Find where the given text appears and provide that cell's center as [x, y] coordinate. 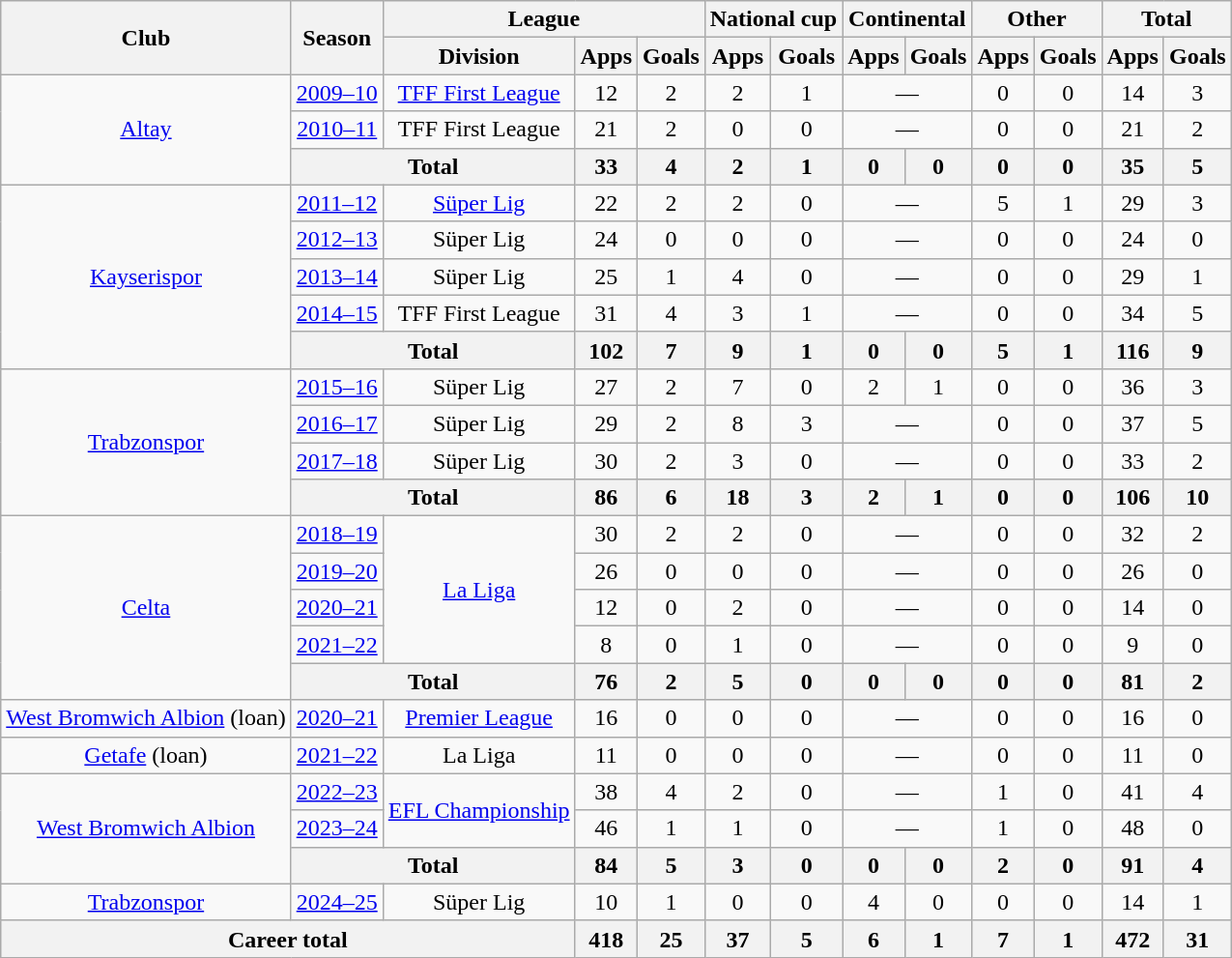
38 [606, 792]
2015–16 [336, 387]
National cup [773, 19]
Club [146, 38]
EFL Championship [479, 810]
2012–13 [336, 240]
Premier League [479, 718]
81 [1132, 682]
2022–23 [336, 792]
472 [1132, 939]
2017–18 [336, 461]
116 [1132, 350]
2016–17 [336, 423]
35 [1132, 166]
Getafe (loan) [146, 755]
84 [606, 865]
418 [606, 939]
Division [479, 56]
18 [737, 498]
Kayserispor [146, 276]
41 [1132, 792]
22 [606, 203]
2011–12 [336, 203]
League [543, 19]
106 [1132, 498]
Other [1037, 19]
2014–15 [336, 313]
46 [606, 828]
36 [1132, 387]
Celta [146, 608]
86 [606, 498]
Continental [907, 19]
Career total [288, 939]
2013–14 [336, 276]
Season [336, 38]
2019–20 [336, 571]
76 [606, 682]
27 [606, 387]
34 [1132, 313]
2024–25 [336, 902]
32 [1132, 535]
West Bromwich Albion (loan) [146, 718]
Altay [146, 130]
2018–19 [336, 535]
91 [1132, 865]
2010–11 [336, 130]
West Bromwich Albion [146, 828]
48 [1132, 828]
102 [606, 350]
2023–24 [336, 828]
2009–10 [336, 93]
